Determine the [x, y] coordinate at the center of the cell enclosing the given text.  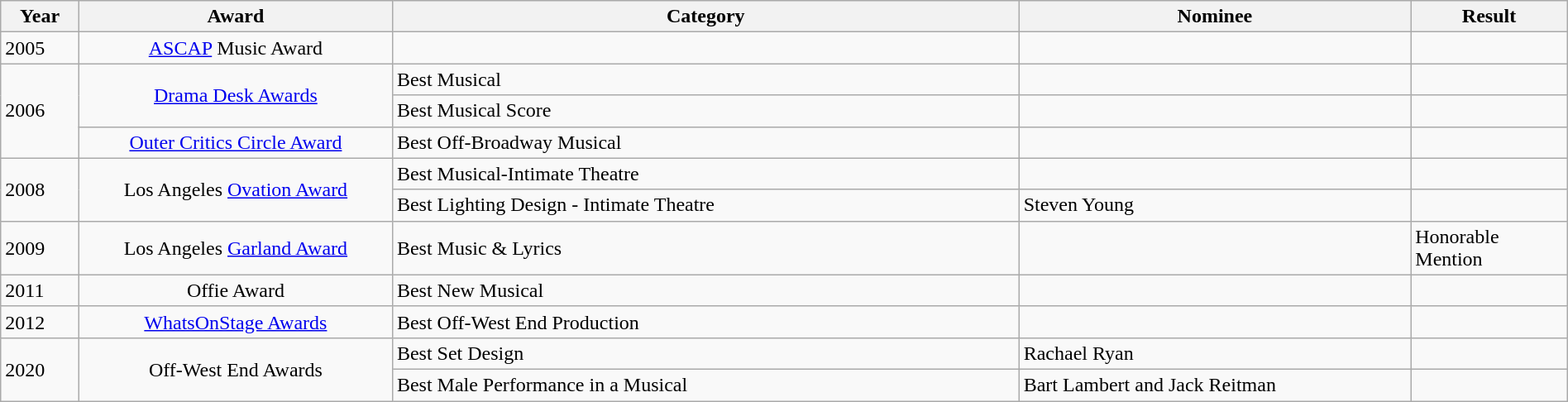
Best Music & Lyrics [705, 248]
Offie Award [235, 290]
2005 [40, 48]
Steven Young [1215, 205]
Best Lighting Design - Intimate Theatre [705, 205]
2011 [40, 290]
Los Angeles Ovation Award [235, 189]
Best Male Performance in a Musical [705, 385]
Category [705, 17]
Best Off-Broadway Musical [705, 142]
Best New Musical [705, 290]
Best Set Design [705, 353]
Best Musical Score [705, 111]
Rachael Ryan [1215, 353]
Outer Critics Circle Award [235, 142]
Best Off-West End Production [705, 322]
2006 [40, 111]
Year [40, 17]
2020 [40, 369]
Best Musical-Intimate Theatre [705, 174]
Award [235, 17]
Off-West End Awards [235, 369]
2008 [40, 189]
Best Musical [705, 79]
2009 [40, 248]
Nominee [1215, 17]
Drama Desk Awards [235, 95]
Honorable Mention [1489, 248]
Bart Lambert and Jack Reitman [1215, 385]
2012 [40, 322]
WhatsOnStage Awards [235, 322]
Los Angeles Garland Award [235, 248]
Result [1489, 17]
ASCAP Music Award [235, 48]
